Search for the cell housing the specified text and yield its (X, Y) center coordinate. 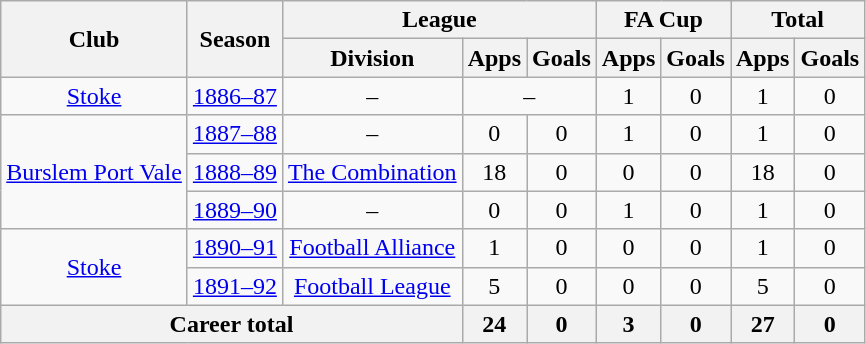
Division (372, 58)
Football League (372, 286)
Season (234, 39)
FA Cup (663, 20)
3 (628, 324)
Football Alliance (372, 248)
1891–92 (234, 286)
Total (797, 20)
Club (94, 39)
1890–91 (234, 248)
27 (762, 324)
The Combination (372, 172)
1886–87 (234, 96)
Career total (232, 324)
24 (494, 324)
1889–90 (234, 210)
1888–89 (234, 172)
1887–88 (234, 134)
League (439, 20)
Burslem Port Vale (94, 172)
